Pinpoint the cell where the given text exists, returning its (X, Y) midpoint coordinate. 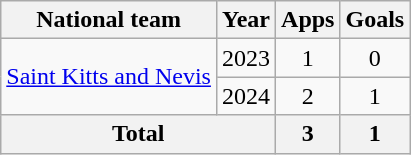
2023 (246, 58)
Year (246, 20)
Goals (375, 20)
2 (308, 96)
2024 (246, 96)
Saint Kitts and Nevis (109, 77)
Apps (308, 20)
3 (308, 134)
Total (138, 134)
0 (375, 58)
National team (109, 20)
